Detect which cell encompasses the target text, then output its (x, y) center coordinate. 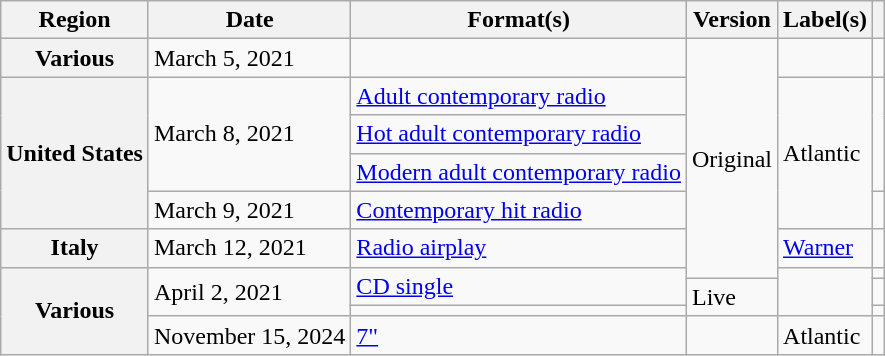
Original (732, 158)
March 12, 2021 (249, 248)
Live (732, 297)
April 2, 2021 (249, 292)
United States (75, 153)
March 8, 2021 (249, 134)
7" (519, 335)
November 15, 2024 (249, 335)
Warner (826, 248)
CD single (519, 286)
Date (249, 20)
Version (732, 20)
Modern adult contemporary radio (519, 172)
March 9, 2021 (249, 210)
Hot adult contemporary radio (519, 134)
Contemporary hit radio (519, 210)
March 5, 2021 (249, 58)
Adult contemporary radio (519, 96)
Italy (75, 248)
Radio airplay (519, 248)
Region (75, 20)
Format(s) (519, 20)
Label(s) (826, 20)
